Determine the (x, y) coordinate at the center of the cell enclosing the given text.  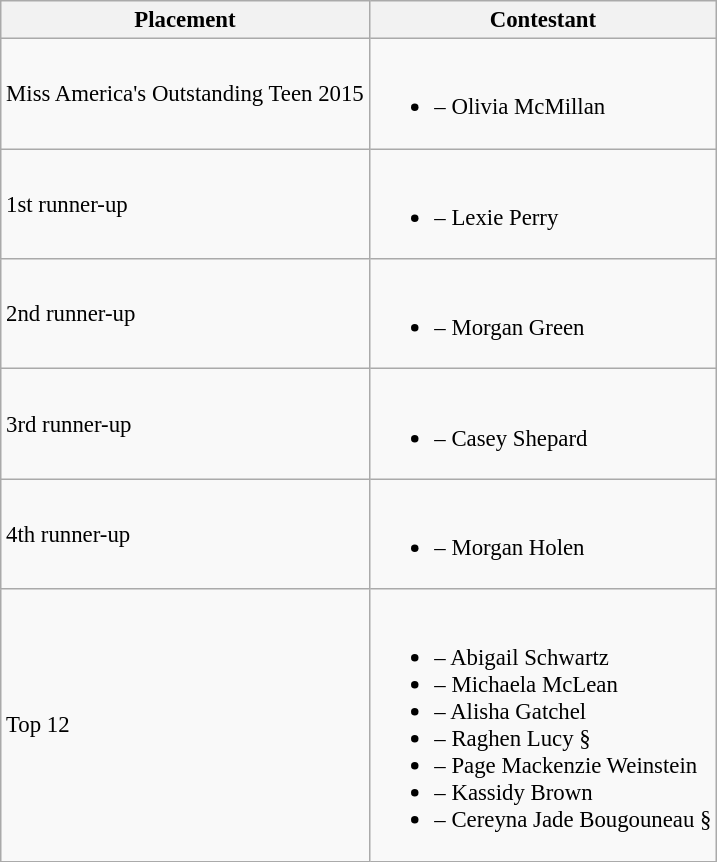
Top 12 (185, 725)
– Casey Shepard (543, 424)
4th runner-up (185, 534)
1st runner-up (185, 204)
Contestant (543, 20)
– Morgan Green (543, 314)
Miss America's Outstanding Teen 2015 (185, 94)
Placement (185, 20)
– Lexie Perry (543, 204)
2nd runner-up (185, 314)
– Abigail Schwartz – Michaela McLean – Alisha Gatchel – Raghen Lucy § – Page Mackenzie Weinstein – Kassidy Brown – Cereyna Jade Bougouneau § (543, 725)
– Olivia McMillan (543, 94)
– Morgan Holen (543, 534)
3rd runner-up (185, 424)
